Pinpoint the cell where the given text exists, returning its (x, y) midpoint coordinate. 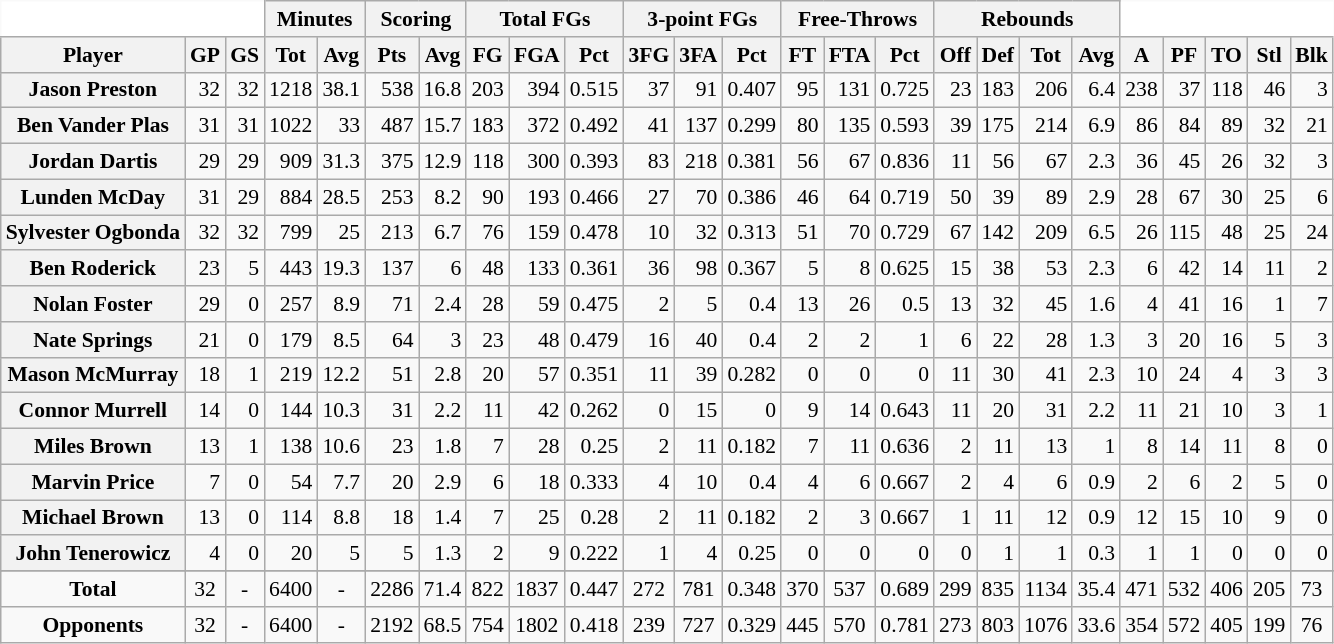
Jordan Dartis (93, 162)
1022 (290, 126)
1.6 (1096, 304)
1.4 (443, 518)
Total (93, 589)
10.3 (341, 411)
135 (850, 126)
Nolan Foster (93, 304)
3-point FGs (702, 19)
80 (802, 126)
Free-Throws (858, 19)
219 (290, 375)
John Tenerowicz (93, 554)
213 (392, 233)
57 (537, 375)
0.3 (1096, 554)
40 (698, 340)
273 (956, 625)
0.643 (904, 411)
0.381 (752, 162)
86 (1142, 126)
15.7 (443, 126)
214 (1046, 126)
2.8 (443, 375)
0.689 (904, 589)
0.348 (752, 589)
6.9 (1096, 126)
909 (290, 162)
0.393 (594, 162)
0.282 (752, 375)
2286 (392, 589)
0.28 (594, 518)
PF (1184, 55)
Blk (1312, 55)
0.478 (594, 233)
A (1142, 55)
Michael Brown (93, 518)
TO (1226, 55)
Mason McMurray (93, 375)
Total FGs (544, 19)
3FA (698, 55)
38 (998, 269)
272 (648, 589)
10.6 (341, 447)
203 (488, 90)
Player (93, 55)
Miles Brown (93, 447)
8.8 (341, 518)
Rebounds (1027, 19)
Marvin Price (93, 482)
144 (290, 411)
133 (537, 269)
1837 (537, 589)
443 (290, 269)
8.5 (341, 340)
0.515 (594, 90)
754 (488, 625)
253 (392, 197)
0.781 (904, 625)
572 (1184, 625)
8.9 (341, 304)
0.725 (904, 90)
27 (648, 197)
Def (998, 55)
Stl (1270, 55)
0.636 (904, 447)
22 (998, 340)
0.5 (904, 304)
257 (290, 304)
50 (956, 197)
84 (1184, 126)
799 (290, 233)
0.418 (594, 625)
Nate Springs (93, 340)
218 (698, 162)
532 (1184, 589)
35.4 (1096, 589)
487 (392, 126)
0.492 (594, 126)
142 (998, 233)
6.7 (443, 233)
6.5 (1096, 233)
GP (205, 55)
59 (537, 304)
0.466 (594, 197)
83 (648, 162)
Lunden McDay (93, 197)
0.361 (594, 269)
538 (392, 90)
0.386 (752, 197)
131 (850, 90)
Connor Murrell (93, 411)
98 (698, 269)
445 (802, 625)
3FG (648, 55)
199 (1270, 625)
8.2 (443, 197)
FG (488, 55)
GS (244, 55)
239 (648, 625)
803 (998, 625)
370 (802, 589)
1218 (290, 90)
Scoring (416, 19)
835 (998, 589)
28.5 (341, 197)
354 (1142, 625)
53 (1046, 269)
1134 (1046, 589)
570 (850, 625)
0.329 (752, 625)
31.3 (341, 162)
0.593 (904, 126)
FGA (537, 55)
115 (1184, 233)
2192 (392, 625)
0.313 (752, 233)
884 (290, 197)
12.2 (341, 375)
95 (802, 90)
6.4 (1096, 90)
209 (1046, 233)
91 (698, 90)
68.5 (443, 625)
19.3 (341, 269)
206 (1046, 90)
Minutes (314, 19)
238 (1142, 90)
0.262 (594, 411)
0.729 (904, 233)
0.447 (594, 589)
0.333 (594, 482)
781 (698, 589)
179 (290, 340)
Pts (392, 55)
299 (956, 589)
0.475 (594, 304)
Ben Roderick (93, 269)
822 (488, 589)
405 (1226, 625)
471 (1142, 589)
0.222 (594, 554)
90 (488, 197)
114 (290, 518)
300 (537, 162)
0.299 (752, 126)
0.351 (594, 375)
193 (537, 197)
71.4 (443, 589)
0.407 (752, 90)
Off (956, 55)
Jason Preston (93, 90)
0.479 (594, 340)
73 (1312, 589)
175 (998, 126)
159 (537, 233)
406 (1226, 589)
138 (290, 447)
Sylvester Ogbonda (93, 233)
Ben Vander Plas (93, 126)
38.1 (341, 90)
7.7 (341, 482)
0.625 (904, 269)
0.367 (752, 269)
0.836 (904, 162)
205 (1270, 589)
727 (698, 625)
FTA (850, 55)
54 (290, 482)
33 (341, 126)
372 (537, 126)
1802 (537, 625)
71 (392, 304)
537 (850, 589)
33.6 (1096, 625)
2.4 (443, 304)
16.8 (443, 90)
0.719 (904, 197)
1.8 (443, 447)
Opponents (93, 625)
FT (802, 55)
12.9 (443, 162)
375 (392, 162)
1076 (1046, 625)
394 (537, 90)
